Extract the (X, Y) coordinate from the center of the cell holding the provided text.  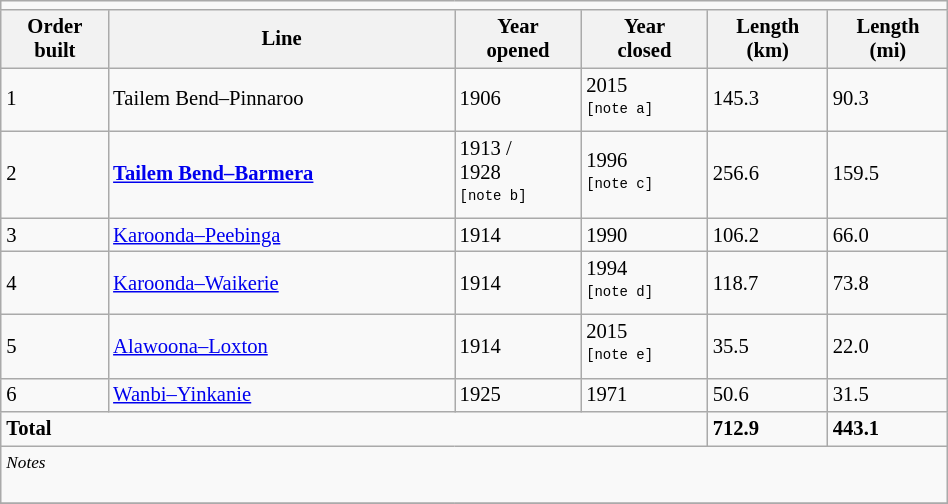
Length(km) (768, 39)
1996[note c] (644, 174)
1913 /1928[note b] (518, 174)
66.0 (888, 235)
Tailem Bend–Barmera (281, 174)
4 (54, 284)
712.9 (768, 429)
22.0 (888, 346)
Wanbi–Yinkanie (281, 395)
73.8 (888, 284)
118.7 (768, 284)
1990 (644, 235)
5 (54, 346)
Orderbuilt (54, 39)
443.1 (888, 429)
2015[note e] (644, 346)
Line (281, 39)
Total (354, 429)
Yearopened (518, 39)
3 (54, 235)
2 (54, 174)
1906 (518, 100)
Karoonda–Peebinga (281, 235)
159.5 (888, 174)
Alawoona–Loxton (281, 346)
31.5 (888, 395)
1 (54, 100)
90.3 (888, 100)
Yearclosed (644, 39)
Notes (474, 475)
50.6 (768, 395)
145.3 (768, 100)
106.2 (768, 235)
1971 (644, 395)
Tailem Bend–Pinnaroo (281, 100)
Karoonda–Waikerie (281, 284)
2015[note a] (644, 100)
256.6 (768, 174)
Length(mi) (888, 39)
1925 (518, 395)
6 (54, 395)
1994[note d] (644, 284)
35.5 (768, 346)
